Capture the cell that displays the provided text and extract its (X, Y) central coordinate. 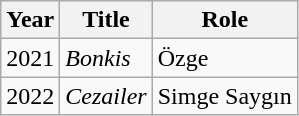
Cezailer (106, 96)
Role (224, 20)
Özge (224, 58)
Year (30, 20)
Bonkis (106, 58)
2021 (30, 58)
Simge Saygın (224, 96)
2022 (30, 96)
Title (106, 20)
